Pinpoint the cell where the given text exists, returning its (X, Y) midpoint coordinate. 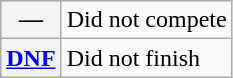
— (31, 20)
Did not finish (146, 58)
Did not compete (146, 20)
DNF (31, 58)
